Scan for the cell matching the given text and deliver its (x, y) coordinate at center. 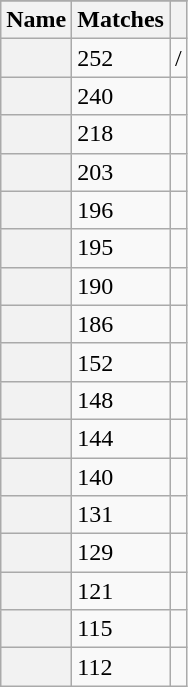
195 (121, 248)
218 (121, 134)
115 (121, 629)
129 (121, 553)
152 (121, 362)
252 (121, 58)
Matches (121, 20)
190 (121, 286)
144 (121, 438)
131 (121, 515)
196 (121, 210)
112 (121, 667)
Name (36, 20)
203 (121, 172)
/ (179, 58)
121 (121, 591)
240 (121, 96)
186 (121, 324)
140 (121, 477)
148 (121, 400)
